Detect which cell encompasses the target text, then output its (x, y) center coordinate. 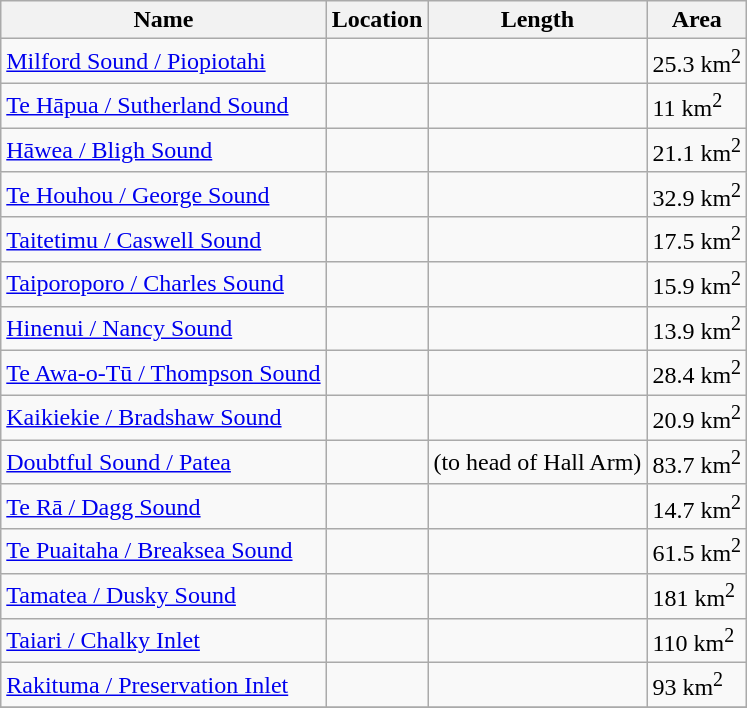
Te Puaitaha / Breaksea Sound (164, 552)
83.7 km2 (697, 462)
61.5 km2 (697, 552)
Rakituma / Preservation Inlet (164, 686)
Taiari / Chalky Inlet (164, 640)
Name (164, 20)
93 km2 (697, 686)
Te Hāpua / Sutherland Sound (164, 106)
Hāwea / Bligh Sound (164, 150)
14.7 km2 (697, 506)
Te Awa-o-Tū / Thompson Sound (164, 374)
Doubtful Sound / Patea (164, 462)
25.3 km2 (697, 62)
(to head of Hall Arm) (538, 462)
11 km2 (697, 106)
Taiporoporo / Charles Sound (164, 284)
Hinenui / Nancy Sound (164, 328)
13.9 km2 (697, 328)
32.9 km2 (697, 194)
Milford Sound / Piopiotahi (164, 62)
28.4 km2 (697, 374)
Area (697, 20)
Te Rā / Dagg Sound (164, 506)
181 km2 (697, 596)
17.5 km2 (697, 240)
Te Houhou / George Sound (164, 194)
15.9 km2 (697, 284)
20.9 km2 (697, 418)
Taitetimu / Caswell Sound (164, 240)
Kaikiekie / Bradshaw Sound (164, 418)
Location (377, 20)
110 km2 (697, 640)
21.1 km2 (697, 150)
Tamatea / Dusky Sound (164, 596)
Length (538, 20)
